Capture the cell that displays the provided text and extract its [X, Y] central coordinate. 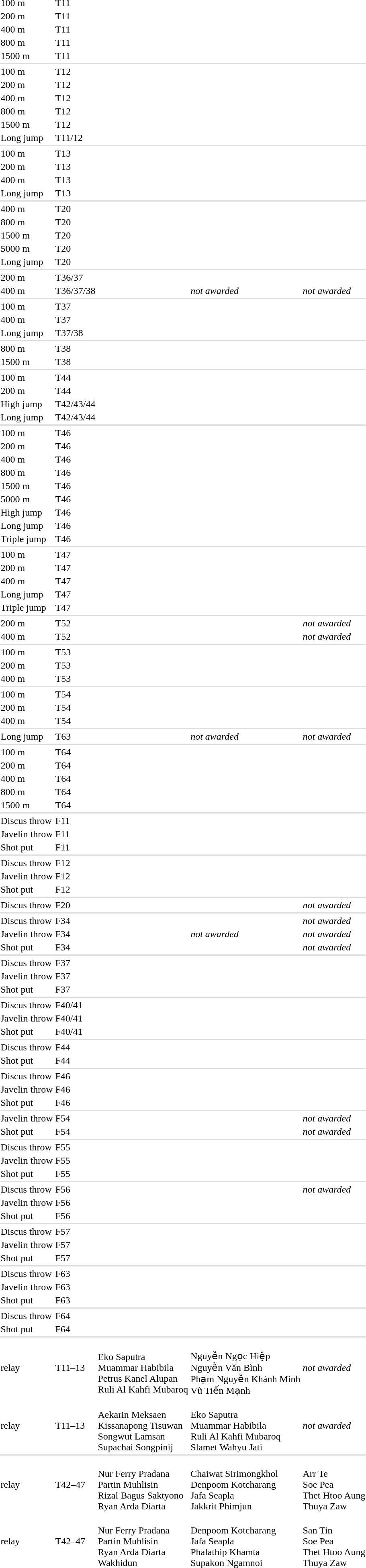
Eko SaputraMuammar HabibilaPetrus Kanel AlupanRuli Al Kahfi Mubaroq [143, 1368]
T63 [76, 736]
T11/12 [76, 138]
T37/38 [76, 333]
F20 [76, 905]
Eko SaputraMuammar HabibilaRuli Al Kahfi MubaroqSlamet Wahyu Jati [245, 1425]
Chaiwat SirimongkholDenpoom KotcharangJafa SeaplaJakkrit Phimjun [245, 1484]
T42–47 [76, 1484]
Arr TeSoe PeaThet Htoo AungThuya Zaw [334, 1484]
Nur Ferry PradanaPartin MuhlisinRizal Bagus SaktyonoRyan Arda Diarta [143, 1484]
Aekarin MeksaenKissanapong TisuwanSongwut LamsanSupachai Songpinij [143, 1425]
T36/37/38 [76, 291]
Nguyễn Ngọc HiệpNguyễn Văn BìnhPhạm Nguyễn Khánh MinhVũ Tiến Mạnh [245, 1368]
T36/37 [76, 277]
